Scan for the cell matching the given text and deliver its (X, Y) coordinate at center. 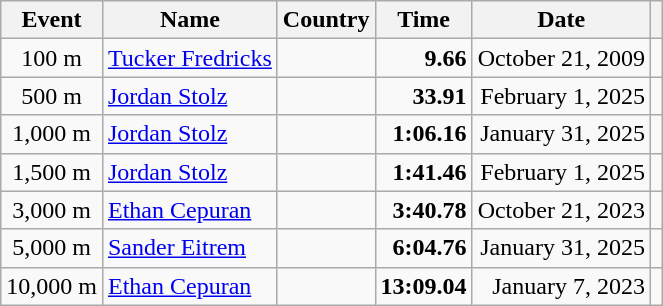
9.66 (424, 58)
October 21, 2023 (561, 210)
1,000 m (52, 134)
10,000 m (52, 286)
October 21, 2009 (561, 58)
1:06.16 (424, 134)
Sander Eitrem (190, 248)
100 m (52, 58)
Date (561, 20)
Name (190, 20)
13:09.04 (424, 286)
Country (326, 20)
3,000 m (52, 210)
1,500 m (52, 172)
Tucker Fredricks (190, 58)
January 7, 2023 (561, 286)
Time (424, 20)
1:41.46 (424, 172)
Event (52, 20)
500 m (52, 96)
3:40.78 (424, 210)
33.91 (424, 96)
5,000 m (52, 248)
6:04.76 (424, 248)
